Search for the cell housing the specified text and yield its (X, Y) center coordinate. 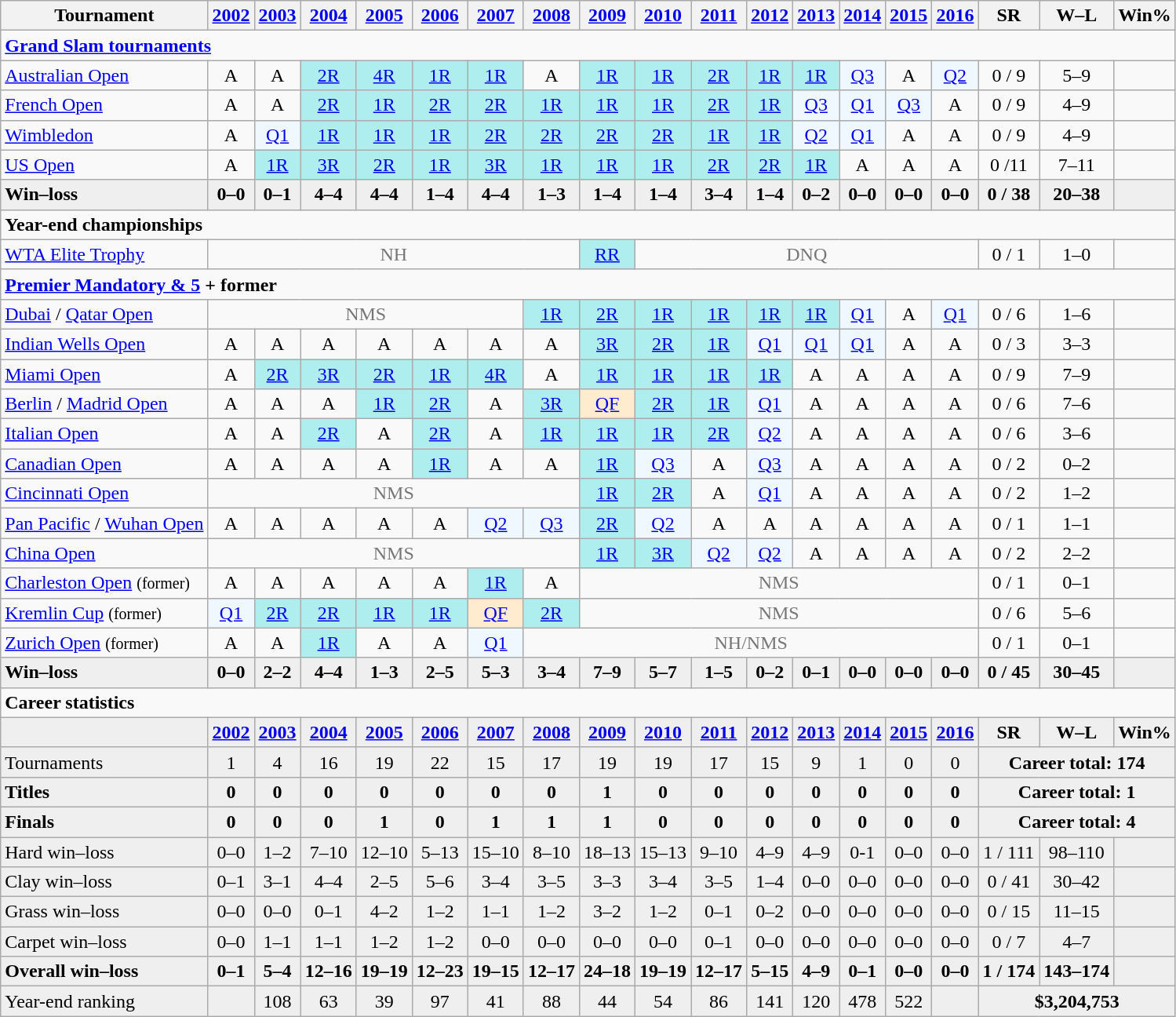
Carpet win–loss (104, 942)
39 (384, 1001)
0 / 7 (1009, 942)
15–13 (664, 851)
1–6 (1076, 314)
8–10 (551, 851)
4–7 (1076, 942)
3–6 (1076, 434)
9 (816, 762)
522 (908, 1001)
22 (439, 762)
RR (607, 254)
US Open (104, 165)
7–6 (1076, 404)
Grass win–loss (104, 912)
24–18 (607, 971)
Miami Open (104, 374)
5–7 (664, 673)
5–3 (496, 673)
WTA Elite Trophy (104, 254)
Cincinnati Open (104, 494)
Grand Slam tournaments (588, 46)
30–42 (1076, 882)
Indian Wells Open (104, 344)
Wimbledon (104, 135)
Italian Open (104, 434)
120 (816, 1001)
0 /11 (1009, 165)
478 (863, 1001)
Career statistics (588, 702)
French Open (104, 105)
54 (664, 1001)
Berlin / Madrid Open (104, 404)
DNQ (806, 254)
1–5 (719, 673)
Year-end ranking (104, 1001)
5–4 (278, 971)
5–9 (1076, 75)
Pan Pacific / Wuhan Open (104, 523)
63 (328, 1001)
4 (278, 762)
Finals (104, 822)
Career total: 174 (1076, 762)
3–2 (607, 912)
Career total: 1 (1076, 792)
Year-end championships (588, 224)
Tournament (104, 16)
China Open (104, 553)
$3,204,753 (1076, 1001)
Australian Open (104, 75)
Premier Mandatory & 5 + former (588, 284)
Zurich Open (former) (104, 643)
Tournaments (104, 762)
19–15 (496, 971)
97 (439, 1001)
0 / 41 (1009, 882)
Canadian Open (104, 464)
12–23 (439, 971)
30–45 (1076, 673)
108 (278, 1001)
Overall win–loss (104, 971)
Kremlin Cup (former) (104, 613)
1 / 111 (1009, 851)
44 (607, 1001)
0 / 38 (1009, 195)
5–13 (439, 851)
18–13 (607, 851)
12–10 (384, 851)
7–11 (1076, 165)
Career total: 4 (1076, 822)
Clay win–loss (104, 882)
86 (719, 1001)
1 / 174 (1009, 971)
20–38 (1076, 195)
11–15 (1076, 912)
0-1 (863, 851)
7–10 (328, 851)
1–0 (1076, 254)
Dubai / Qatar Open (104, 314)
0 / 3 (1009, 344)
NH/NMS (751, 643)
0 / 15 (1009, 912)
Hard win–loss (104, 851)
143–174 (1076, 971)
16 (328, 762)
3–1 (278, 882)
9–10 (719, 851)
Charleston Open (former) (104, 583)
88 (551, 1001)
NH (394, 254)
12–16 (328, 971)
Titles (104, 792)
98–110 (1076, 851)
5–15 (770, 971)
0 / 45 (1009, 673)
4–2 (384, 912)
41 (496, 1001)
141 (770, 1001)
15–10 (496, 851)
